From the cell containing the given text, extract its center point as [X, Y] coordinate. 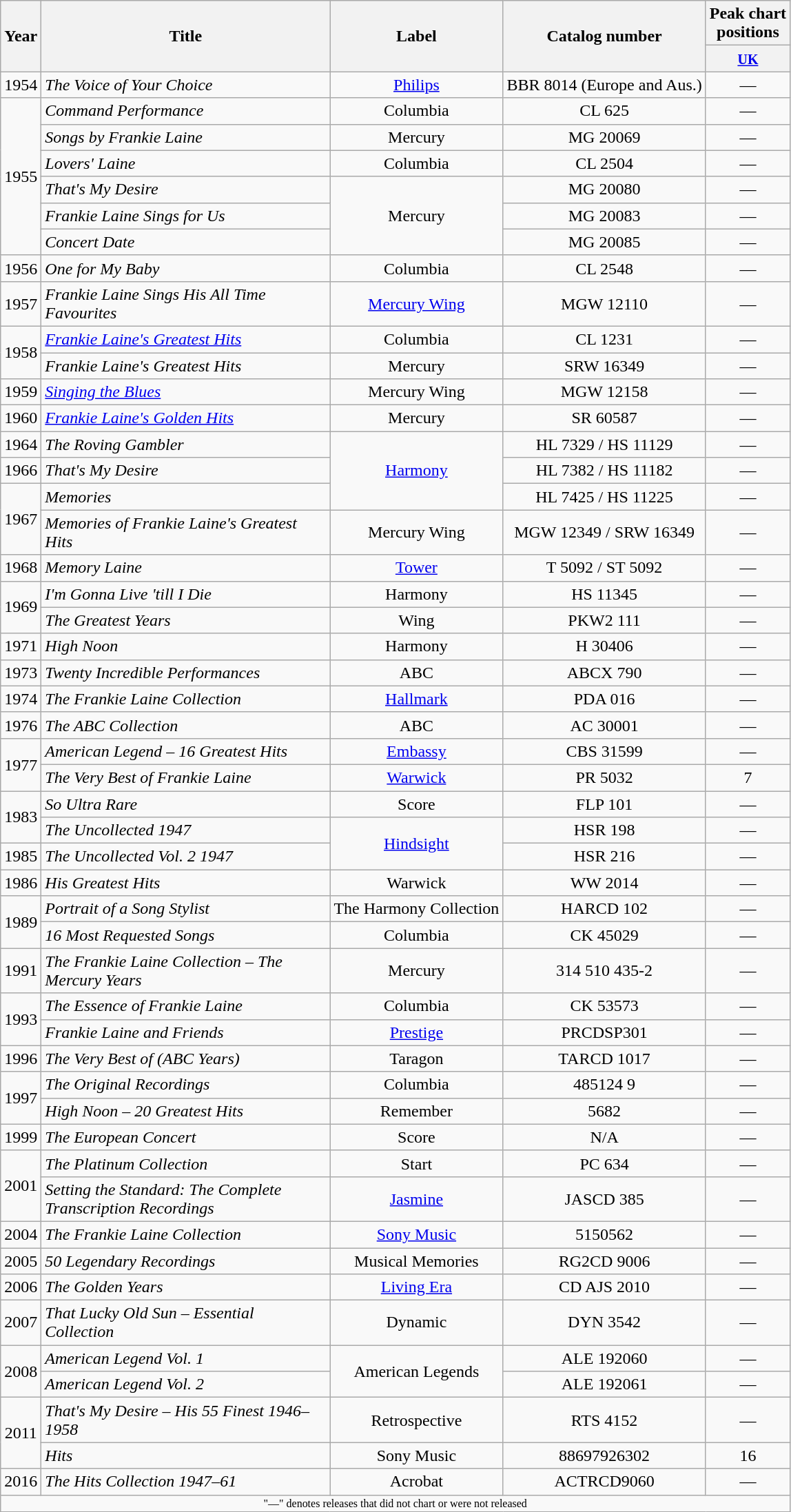
CL 625 [604, 111]
The Essence of Frankie Laine [186, 1006]
Musical Memories [416, 1260]
HSR 198 [604, 830]
PR 5032 [604, 777]
MG 20083 [604, 216]
His Greatest Hits [186, 883]
American Legend Vol. 1 [186, 1358]
The Frankie Laine Collection – The Mercury Years [186, 970]
T 5092 / ST 5092 [604, 568]
Catalog number [604, 36]
Philips [416, 85]
5150562 [604, 1234]
50 Legendary Recordings [186, 1260]
That Lucky Old Sun – Essential Collection [186, 1323]
Lovers' Laine [186, 163]
CL 2548 [604, 268]
1983 [21, 817]
CBS 31599 [604, 751]
PDA 016 [604, 699]
16 Most Requested Songs [186, 935]
1973 [21, 673]
1960 [21, 418]
MGW 12158 [604, 392]
DYN 3542 [604, 1323]
5682 [604, 1111]
RTS 4152 [604, 1420]
HS 11345 [604, 594]
High Noon – 20 Greatest Hits [186, 1111]
16 [748, 1455]
Singing the Blues [186, 392]
2005 [21, 1260]
The Platinum Collection [186, 1163]
Remember [416, 1111]
BBR 8014 (Europe and Aus.) [604, 85]
The Original Recordings [186, 1085]
MGW 12110 [604, 303]
2004 [21, 1234]
ALE 192061 [604, 1385]
HL 7425 / HS 11225 [604, 497]
FLP 101 [604, 804]
N/A [604, 1137]
I'm Gonna Live 'till I Die [186, 594]
1991 [21, 970]
Dynamic [416, 1323]
1956 [21, 268]
Memories [186, 497]
88697926302 [604, 1455]
1955 [21, 176]
1957 [21, 303]
Label [416, 36]
Command Performance [186, 111]
JASCD 385 [604, 1199]
1977 [21, 764]
Prestige [416, 1032]
7 [748, 777]
The Greatest Years [186, 620]
RG2CD 9006 [604, 1260]
Hits [186, 1455]
The Voice of Your Choice [186, 85]
314 510 435-2 [604, 970]
Hallmark [416, 699]
HARCD 102 [604, 909]
American Legend Vol. 2 [186, 1385]
1999 [21, 1137]
MG 20069 [604, 137]
Portrait of a Song Stylist [186, 909]
Setting the Standard: The Complete Transcription Recordings [186, 1199]
2007 [21, 1323]
AC 30001 [604, 725]
Retrospective [416, 1420]
1974 [21, 699]
1966 [21, 471]
That's My Desire – His 55 Finest 1946–1958 [186, 1420]
Twenty Incredible Performances [186, 673]
Taragon [416, 1059]
American Legends [416, 1371]
2016 [21, 1482]
HSR 216 [604, 857]
The Uncollected Vol. 2 1947 [186, 857]
MGW 12349 / SRW 16349 [604, 532]
ACTRCD9060 [604, 1482]
Memory Laine [186, 568]
1964 [21, 445]
Acrobat [416, 1482]
1959 [21, 392]
1986 [21, 883]
1997 [21, 1098]
1958 [21, 352]
CD AJS 2010 [604, 1287]
The Golden Years [186, 1287]
ALE 192060 [604, 1358]
2011 [21, 1433]
1976 [21, 725]
American Legend – 16 Greatest Hits [186, 751]
1993 [21, 1019]
2001 [21, 1185]
485124 9 [604, 1085]
Wing [416, 620]
1967 [21, 520]
2006 [21, 1287]
1968 [21, 568]
PRCDSP301 [604, 1032]
The Harmony Collection [416, 909]
Living Era [416, 1287]
PC 634 [604, 1163]
1954 [21, 85]
SR 60587 [604, 418]
TARCD 1017 [604, 1059]
The ABC Collection [186, 725]
So Ultra Rare [186, 804]
Hindsight [416, 844]
The European Concert [186, 1137]
CK 53573 [604, 1006]
1971 [21, 646]
ABCX 790 [604, 673]
UK [748, 59]
Songs by Frankie Laine [186, 137]
Frankie Laine Sings for Us [186, 216]
High Noon [186, 646]
Embassy [416, 751]
The Very Best of (ABC Years) [186, 1059]
Tower [416, 568]
Concert Date [186, 242]
MG 20085 [604, 242]
Frankie Laine Sings His All Time Favourites [186, 303]
1989 [21, 922]
1969 [21, 607]
Frankie Laine and Friends [186, 1032]
"—" denotes releases that did not chart or were not released [395, 1503]
Frankie Laine's Golden Hits [186, 418]
HL 7329 / HS 11129 [604, 445]
CL 1231 [604, 339]
1996 [21, 1059]
Title [186, 36]
Memories of Frankie Laine's Greatest Hits [186, 532]
WW 2014 [604, 883]
The Hits Collection 1947–61 [186, 1482]
H 30406 [604, 646]
CK 45029 [604, 935]
MG 20080 [604, 190]
Peak chartpositions [748, 23]
Year [21, 36]
PKW2 111 [604, 620]
HL 7382 / HS 11182 [604, 471]
The Very Best of Frankie Laine [186, 777]
One for My Baby [186, 268]
CL 2504 [604, 163]
Jasmine [416, 1199]
2008 [21, 1371]
SRW 16349 [604, 366]
The Roving Gambler [186, 445]
1985 [21, 857]
The Uncollected 1947 [186, 830]
Start [416, 1163]
